Pinpoint the cell where the given text exists, returning its [X, Y] midpoint coordinate. 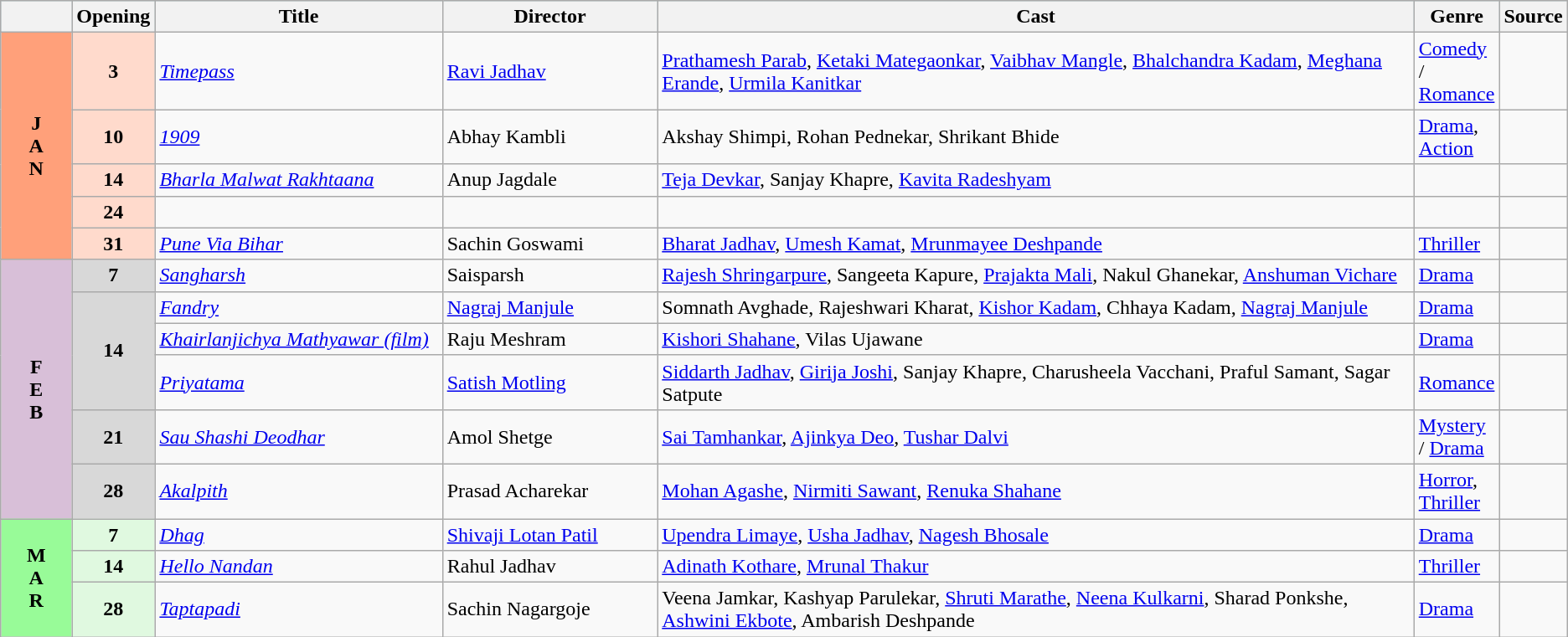
Hello Nandan [298, 567]
Siddarth Jadhav, Girija Joshi, Sanjay Khapre, Charusheela Vacchani, Praful Samant, Sagar Satpute [1035, 382]
Rajesh Shringarpure, Sangeeta Kapure, Prajakta Mali, Nakul Ghanekar, Anshuman Vichare [1035, 275]
Akshay Shimpi, Rohan Pednekar, Shrikant Bhide [1035, 137]
Title [298, 17]
Veena Jamkar, Kashyap Parulekar, Shruti Marathe, Neena Kulkarni, Sharad Ponkshe, Ashwini Ekbote, Ambarish Deshpande [1035, 609]
JAN [37, 146]
Drama, Action [1457, 137]
31 [114, 244]
Pune Via Bihar [298, 244]
Timepass [298, 71]
Horror, Thriller [1457, 491]
Taptapadi [298, 609]
Akalpith [298, 491]
Nagraj Manjule [549, 307]
21 [114, 437]
Teja Devkar, Sanjay Khapre, Kavita Radeshyam [1035, 180]
Director [549, 17]
Abhay Kambli [549, 137]
Ravi Jadhav [549, 71]
3 [114, 71]
Romance [1457, 382]
Saisparsh [549, 275]
Priyatama [298, 382]
Sau Shashi Deodhar [298, 437]
Upendra Limaye, Usha Jadhav, Nagesh Bhosale [1035, 535]
Bharla Malwat Rakhtaana [298, 180]
Sachin Goswami [549, 244]
10 [114, 137]
Cast [1035, 17]
FEB [37, 388]
Amol Shetge [549, 437]
Rahul Jadhav [549, 567]
Comedy / Romance [1457, 71]
Prathamesh Parab, Ketaki Mategaonkar, Vaibhav Mangle, Bhalchandra Kadam, Meghana Erande, Urmila Kanitkar [1035, 71]
Genre [1457, 17]
Somnath Avghade, Rajeshwari Kharat, Kishor Kadam, Chhaya Kadam, Nagraj Manjule [1035, 307]
Source [1533, 17]
24 [114, 212]
MAR [37, 578]
1909 [298, 137]
Sachin Nagargoje [549, 609]
Sai Tamhankar, Ajinkya Deo, Tushar Dalvi [1035, 437]
Dhag [298, 535]
Shivaji Lotan Patil [549, 535]
Raju Meshram [549, 339]
Opening [114, 17]
Khairlanjichya Mathyawar (film) [298, 339]
Prasad Acharekar [549, 491]
Satish Motling [549, 382]
Kishori Shahane, Vilas Ujawane [1035, 339]
Sangharsh [298, 275]
Mystery / Drama [1457, 437]
Bharat Jadhav, Umesh Kamat, Mrunmayee Deshpande [1035, 244]
Fandry [298, 307]
Adinath Kothare, Mrunal Thakur [1035, 567]
Mohan Agashe, Nirmiti Sawant, Renuka Shahane [1035, 491]
Anup Jagdale [549, 180]
